Identify which cell holds the provided text, then report its (x, y) central coordinate. 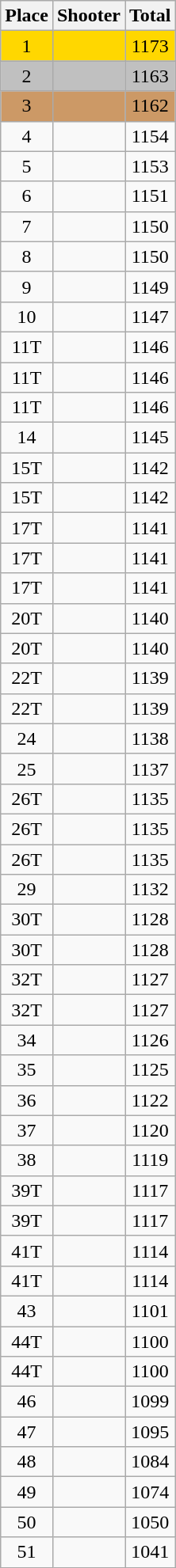
51 (27, 1552)
6 (27, 196)
1132 (151, 890)
1162 (151, 106)
14 (27, 438)
1151 (151, 196)
29 (27, 890)
1163 (151, 76)
47 (27, 1432)
48 (27, 1462)
46 (27, 1402)
35 (27, 1070)
34 (27, 1040)
1050 (151, 1522)
38 (27, 1160)
1138 (151, 738)
Shooter (89, 16)
1173 (151, 46)
1126 (151, 1040)
1101 (151, 1311)
4 (27, 136)
49 (27, 1492)
37 (27, 1130)
1099 (151, 1402)
1153 (151, 166)
1074 (151, 1492)
1041 (151, 1552)
Total (151, 16)
1119 (151, 1160)
50 (27, 1522)
2 (27, 76)
3 (27, 106)
5 (27, 166)
7 (27, 226)
1137 (151, 769)
8 (27, 256)
1095 (151, 1432)
9 (27, 287)
1 (27, 46)
1122 (151, 1100)
10 (27, 317)
1120 (151, 1130)
1084 (151, 1462)
1145 (151, 438)
1154 (151, 136)
25 (27, 769)
36 (27, 1100)
43 (27, 1311)
Place (27, 16)
1125 (151, 1070)
1147 (151, 317)
24 (27, 738)
1149 (151, 287)
